Return the (x, y) coordinate for the center point of the cell that contains the specified text.  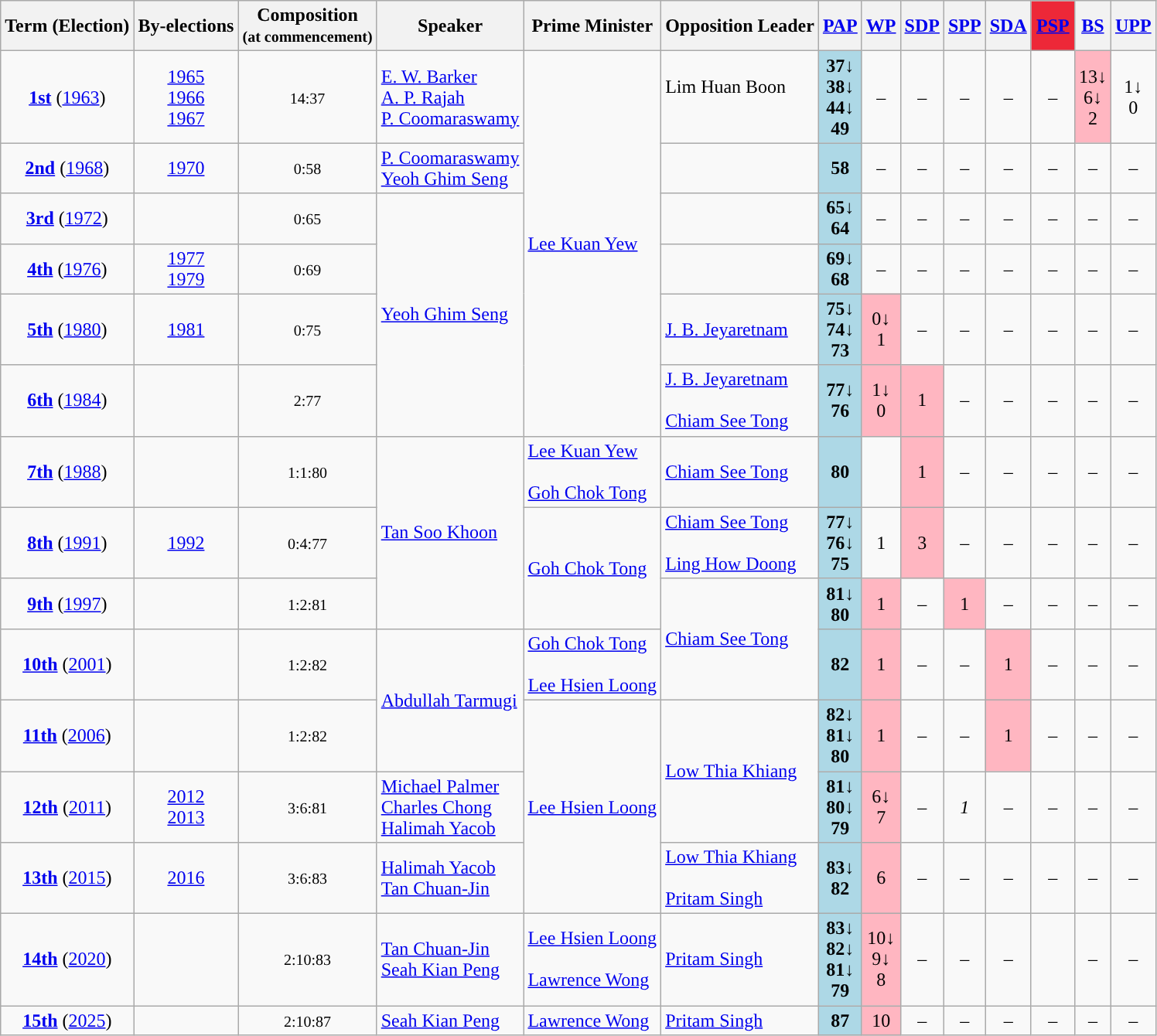
82↓81↓80 (840, 735)
1st (1963) (67, 97)
69↓68 (840, 269)
Chiam See Tong Ling How Doong (740, 543)
0:75 (308, 329)
37↓38↓44↓49 (840, 97)
Term (Election) (67, 26)
77↓76↓75 (840, 543)
Lawrence Wong (592, 1021)
By-elections (186, 26)
BS (1092, 26)
Goh Chok Tong (592, 567)
83↓82↓81↓79 (840, 960)
Goh Chok Tong Lee Hsien Loong (592, 664)
1981 (186, 329)
E. W. Barker A. P. Rajah P. Coomaraswamy (450, 97)
0:4:77 (308, 543)
0:65 (308, 218)
Lee Kuan Yew Goh Chok Tong (592, 472)
2:10:83 (308, 960)
Michael Palmer Charles Chong Halimah Yacob (450, 807)
Low Thia Khiang (740, 771)
8th (1991) (67, 543)
WP (881, 26)
Composition(at commencement) (308, 26)
Abdullah Tarmugi (450, 700)
Speaker (450, 26)
14th (2020) (67, 960)
15th (2025) (67, 1021)
3 (922, 543)
20122013 (186, 807)
Prime Minister (592, 26)
PAP (840, 26)
Yeoh Ghim Seng (450, 315)
Lee Hsien Loong Lawrence Wong (592, 960)
87 (840, 1021)
11th (2006) (67, 735)
1992 (186, 543)
PSP (1053, 26)
SDA (1009, 26)
4th (1976) (67, 269)
13th (2015) (67, 878)
Lee Hsien Loong (592, 806)
P. Coomaraswamy Yeoh Ghim Seng (450, 169)
81↓80↓79 (840, 807)
6 (881, 878)
75↓74↓73 (840, 329)
9th (1997) (67, 603)
Lim Huan Boon (740, 97)
2:10:87 (308, 1021)
J. B. Jeyaretnam (740, 329)
0↓1 (881, 329)
Opposition Leader (740, 26)
UPP (1133, 26)
SDP (922, 26)
1970 (186, 169)
2nd (1968) (67, 169)
0:69 (308, 269)
1:2:81 (308, 603)
3:6:81 (308, 807)
2:77 (308, 400)
83↓82 (840, 878)
13↓6↓2 (1092, 97)
1:1:80 (308, 472)
80 (840, 472)
3:6:83 (308, 878)
19771979 (186, 269)
5th (1980) (67, 329)
82 (840, 664)
3rd (1972) (67, 218)
2016 (186, 878)
58 (840, 169)
77↓76 (840, 400)
81↓80 (840, 603)
SPP (964, 26)
65↓64 (840, 218)
Tan Soo Khoon (450, 532)
14:37 (308, 97)
12th (2011) (67, 807)
Seah Kian Peng (450, 1021)
Low Thia Khiang Pritam Singh (740, 878)
Lee Kuan Yew (592, 244)
10↓9↓8 (881, 960)
6↓7 (881, 807)
6th (1984) (67, 400)
Tan Chuan-Jin Seah Kian Peng (450, 960)
10 (881, 1021)
Halimah Yacob Tan Chuan-Jin (450, 878)
7th (1988) (67, 472)
10th (2001) (67, 664)
J. B. Jeyaretnam Chiam See Tong (740, 400)
0:58 (308, 169)
196519661967 (186, 97)
